Determine the (X, Y) coordinate at the center of the cell enclosing the given text.  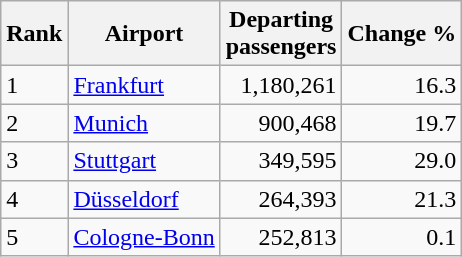
Frankfurt (144, 85)
Cologne-Bonn (144, 237)
5 (34, 237)
Airport (144, 34)
21.3 (402, 199)
2 (34, 123)
264,393 (281, 199)
252,813 (281, 237)
900,468 (281, 123)
Departingpassengers (281, 34)
0.1 (402, 237)
Stuttgart (144, 161)
19.7 (402, 123)
3 (34, 161)
Change % (402, 34)
349,595 (281, 161)
4 (34, 199)
Rank (34, 34)
16.3 (402, 85)
Düsseldorf (144, 199)
29.0 (402, 161)
1 (34, 85)
1,180,261 (281, 85)
Munich (144, 123)
